Pinpoint the cell where the given text exists, returning its (x, y) midpoint coordinate. 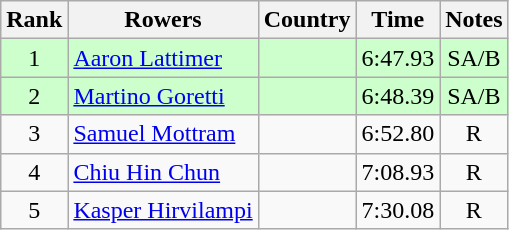
Kasper Hirvilampi (163, 210)
Country (307, 20)
Chiu Hin Chun (163, 172)
7:08.93 (398, 172)
5 (34, 210)
Martino Goretti (163, 96)
1 (34, 58)
Time (398, 20)
Notes (474, 20)
6:48.39 (398, 96)
Rowers (163, 20)
4 (34, 172)
Aaron Lattimer (163, 58)
3 (34, 134)
Rank (34, 20)
Samuel Mottram (163, 134)
2 (34, 96)
7:30.08 (398, 210)
6:47.93 (398, 58)
6:52.80 (398, 134)
